Output the [x, y] coordinate of the center of the cell containing the given text.  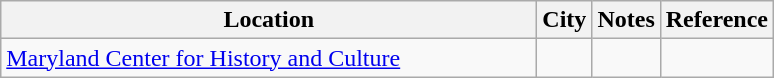
City [564, 20]
Notes [626, 20]
Maryland Center for History and Culture [269, 58]
Reference [716, 20]
Location [269, 20]
